Return (X, Y) of the center of cell containing provided text 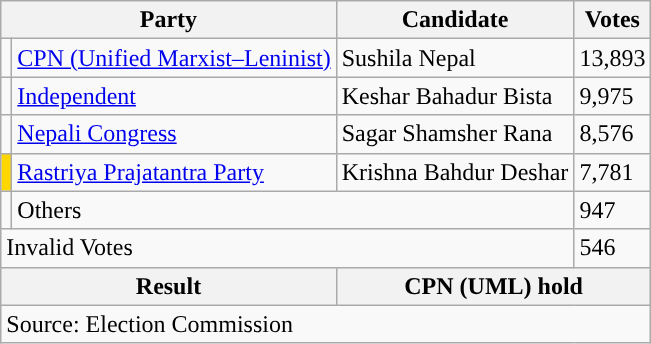
Result (168, 286)
Votes (612, 20)
Keshar Bahadur Bista (455, 96)
Krishna Bahdur Deshar (455, 172)
Rastriya Prajatantra Party (174, 172)
Invalid Votes (288, 248)
Nepali Congress (174, 134)
CPN (UML) hold (494, 286)
8,576 (612, 134)
9,975 (612, 96)
Sagar Shamsher Rana (455, 134)
Source: Election Commission (326, 324)
Candidate (455, 20)
Sushila Nepal (455, 58)
7,781 (612, 172)
13,893 (612, 58)
Independent (174, 96)
Party (168, 20)
CPN (Unified Marxist–Leninist) (174, 58)
Others (293, 210)
947 (612, 210)
546 (612, 248)
